Return the [X, Y] coordinate for the center point of the cell that contains the specified text.  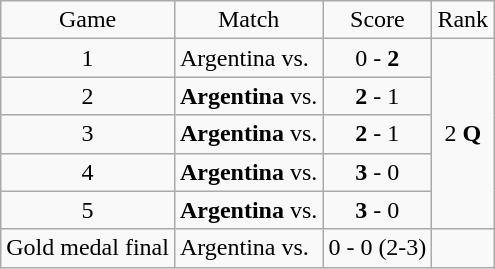
5 [88, 210]
0 - 2 [378, 58]
0 - 0 (2-3) [378, 248]
4 [88, 172]
1 [88, 58]
Score [378, 20]
Gold medal final [88, 248]
2 [88, 96]
Game [88, 20]
3 [88, 134]
Match [248, 20]
2 Q [463, 134]
Rank [463, 20]
